Detect which cell encompasses the target text, then output its [X, Y] center coordinate. 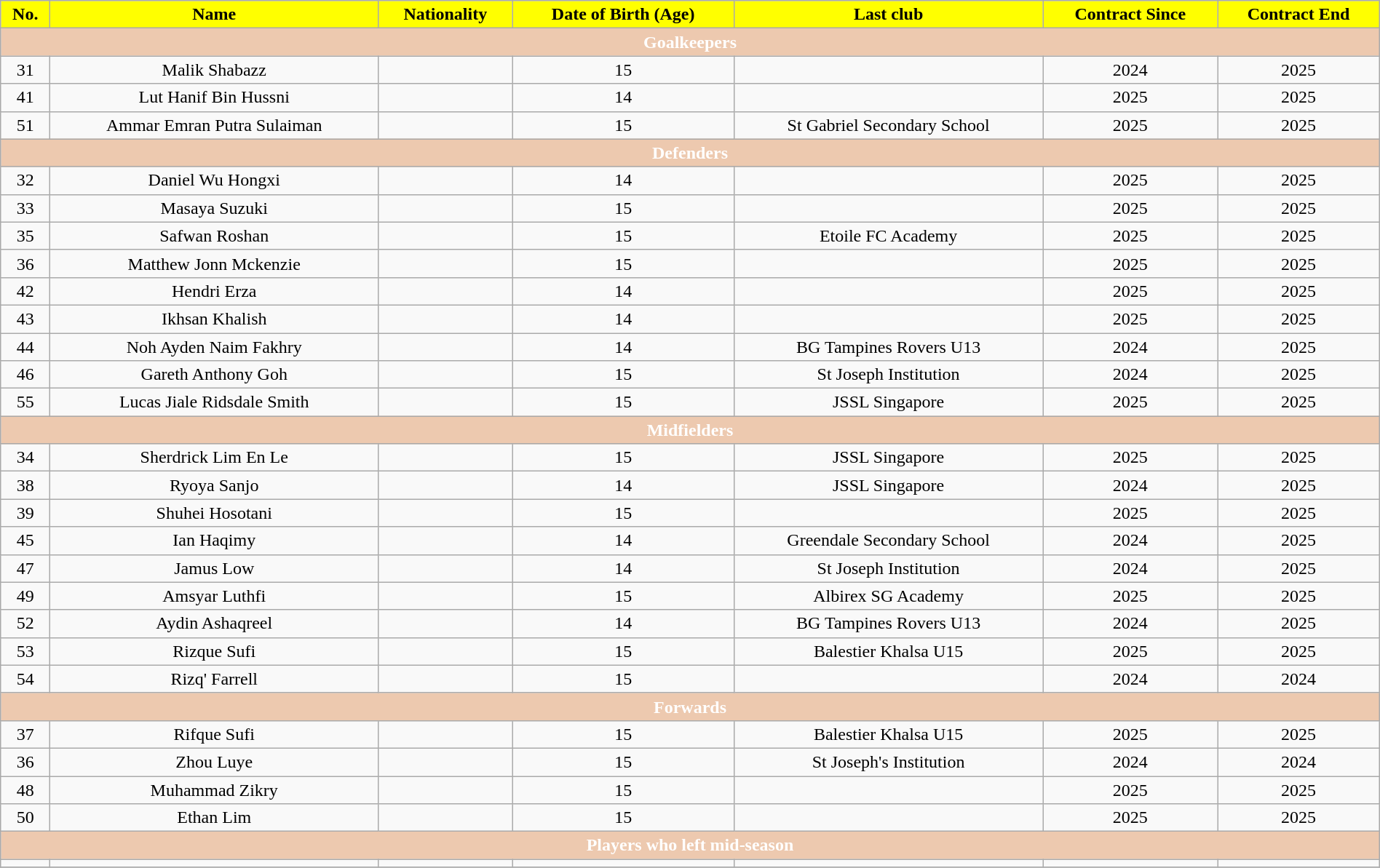
Gareth Anthony Goh [214, 375]
Nationality [445, 15]
Lucas Jiale Ridsdale Smith [214, 402]
39 [25, 513]
No. [25, 15]
37 [25, 734]
Rizq' Farrell [214, 679]
49 [25, 596]
50 [25, 818]
Safwan Roshan [214, 236]
Ethan Lim [214, 818]
Zhou Luye [214, 762]
Lut Hanif Bin Hussni [214, 97]
Sherdrick Lim En Le [214, 458]
Hendri Erza [214, 291]
Ian Haqimy [214, 541]
Amsyar Luthfi [214, 596]
Shuhei Hosotani [214, 513]
Etoile FC Academy [888, 236]
Contract End [1298, 15]
42 [25, 291]
Noh Ayden Naim Fakhry [214, 347]
Midfielders [690, 430]
Ikhsan Khalish [214, 319]
43 [25, 319]
31 [25, 70]
Aydin Ashaqreel [214, 624]
Greendale Secondary School [888, 541]
33 [25, 208]
54 [25, 679]
Rizque Sufi [214, 651]
Goalkeepers [690, 42]
Masaya Suzuki [214, 208]
Last club [888, 15]
Daniel Wu Hongxi [214, 180]
Muhammad Zikry [214, 789]
St Joseph's Institution [888, 762]
Malik Shabazz [214, 70]
Ryoya Sanjo [214, 485]
48 [25, 789]
Defenders [690, 153]
51 [25, 125]
47 [25, 568]
Forwards [690, 706]
Albirex SG Academy [888, 596]
St Gabriel Secondary School [888, 125]
53 [25, 651]
Jamus Low [214, 568]
Name [214, 15]
Players who left mid-season [690, 845]
32 [25, 180]
Matthew Jonn Mckenzie [214, 263]
52 [25, 624]
Ammar Emran Putra Sulaiman [214, 125]
38 [25, 485]
Date of Birth (Age) [623, 15]
45 [25, 541]
46 [25, 375]
35 [25, 236]
Rifque Sufi [214, 734]
Contract Since [1130, 15]
55 [25, 402]
41 [25, 97]
34 [25, 458]
44 [25, 347]
